Detect which cell encompasses the target text, then output its (X, Y) center coordinate. 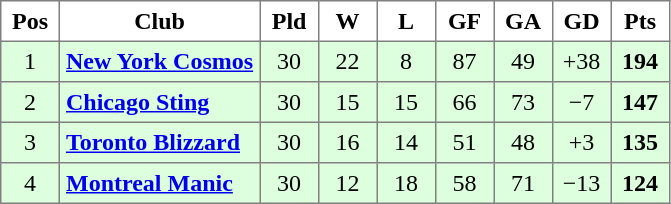
Pts (640, 21)
GD (581, 21)
71 (523, 183)
Pld (289, 21)
48 (523, 142)
L (406, 21)
GA (523, 21)
1 (30, 61)
Chicago Sting (160, 102)
+3 (581, 142)
+38 (581, 61)
2 (30, 102)
3 (30, 142)
58 (464, 183)
22 (347, 61)
135 (640, 142)
66 (464, 102)
18 (406, 183)
GF (464, 21)
73 (523, 102)
87 (464, 61)
−13 (581, 183)
W (347, 21)
49 (523, 61)
14 (406, 142)
194 (640, 61)
51 (464, 142)
8 (406, 61)
147 (640, 102)
Pos (30, 21)
New York Cosmos (160, 61)
−7 (581, 102)
16 (347, 142)
4 (30, 183)
12 (347, 183)
Toronto Blizzard (160, 142)
Montreal Manic (160, 183)
Club (160, 21)
124 (640, 183)
